Return [X, Y] of the center of cell containing provided text 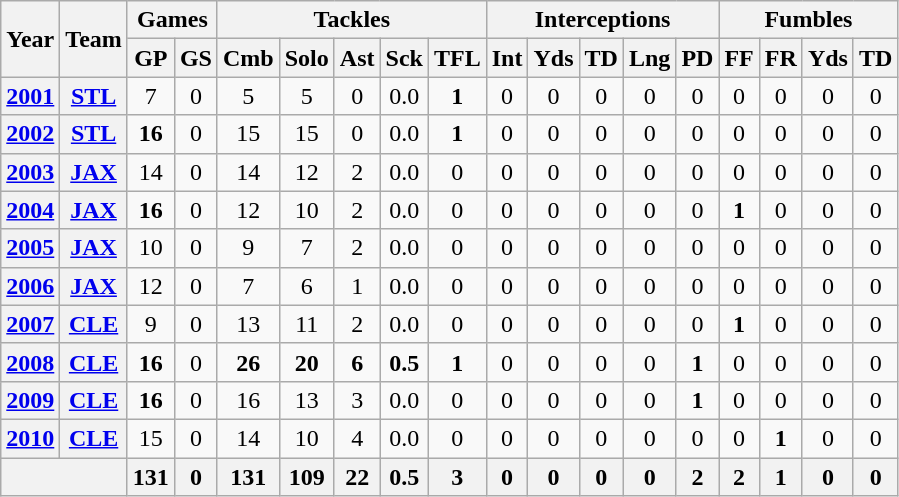
Interceptions [602, 20]
Team [94, 39]
11 [306, 324]
26 [248, 362]
GP [150, 58]
GS [196, 58]
Sck [404, 58]
2005 [30, 248]
Fumbles [808, 20]
2002 [30, 134]
PD [698, 58]
Lng [649, 58]
2004 [30, 210]
22 [357, 477]
FF [739, 58]
2010 [30, 438]
Tackles [352, 20]
4 [357, 438]
FR [780, 58]
Int [507, 58]
TFL [457, 58]
Cmb [248, 58]
2001 [30, 96]
2003 [30, 172]
Year [30, 39]
2007 [30, 324]
2009 [30, 400]
2008 [30, 362]
Solo [306, 58]
Ast [357, 58]
20 [306, 362]
Games [172, 20]
109 [306, 477]
2006 [30, 286]
